Capture the cell that displays the provided text and extract its (X, Y) central coordinate. 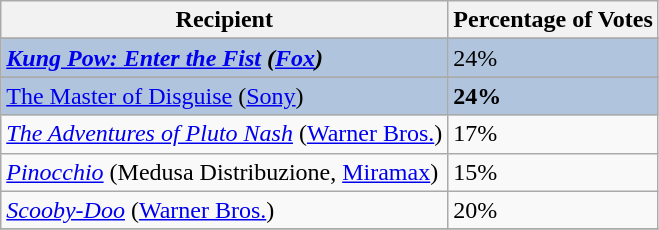
The Adventures of Pluto Nash (Warner Bros.) (224, 134)
Pinocchio (Medusa Distribuzione, Miramax) (224, 172)
Kung Pow: Enter the Fist (Fox) (224, 58)
The Master of Disguise (Sony) (224, 96)
20% (554, 210)
Recipient (224, 20)
15% (554, 172)
17% (554, 134)
Percentage of Votes (554, 20)
Scooby-Doo (Warner Bros.) (224, 210)
